Provide the [x, y] coordinate of the cell's center where the given text is located.  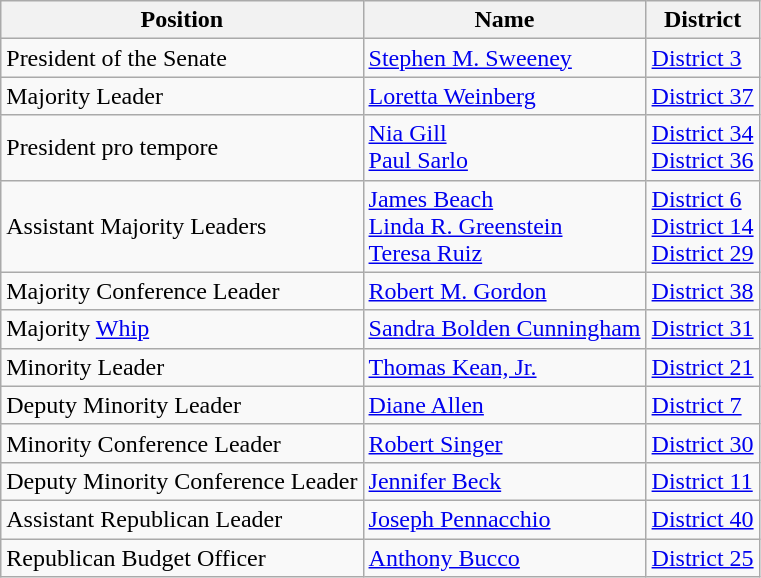
Anthony Bucco [504, 557]
Majority Whip [182, 329]
District [702, 20]
District 21 [702, 367]
Nia GillPaul Sarlo [504, 148]
Loretta Weinberg [504, 96]
Thomas Kean, Jr. [504, 367]
Robert Singer [504, 443]
District 31 [702, 329]
District 11 [702, 481]
Minority Leader [182, 367]
District 34District 36 [702, 148]
Jennifer Beck [504, 481]
District 25 [702, 557]
Name [504, 20]
Diane Allen [504, 405]
Stephen M. Sweeney [504, 58]
James BeachLinda R. GreensteinTeresa Ruiz [504, 226]
District 3 [702, 58]
District 40 [702, 519]
District 30 [702, 443]
District 6District 14District 29 [702, 226]
Deputy Minority Conference Leader [182, 481]
President of the Senate [182, 58]
Minority Conference Leader [182, 443]
President pro tempore [182, 148]
Majority Leader [182, 96]
District 37 [702, 96]
Robert M. Gordon [504, 291]
Republican Budget Officer [182, 557]
District 7 [702, 405]
Joseph Pennacchio [504, 519]
Position [182, 20]
Sandra Bolden Cunningham [504, 329]
District 38 [702, 291]
Assistant Republican Leader [182, 519]
Assistant Majority Leaders [182, 226]
Majority Conference Leader [182, 291]
Deputy Minority Leader [182, 405]
